Return (X, Y) of the center of cell containing provided text 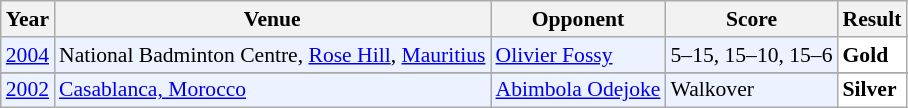
Gold (872, 55)
Casablanca, Morocco (272, 90)
Score (751, 19)
Venue (272, 19)
Result (872, 19)
2002 (28, 90)
Silver (872, 90)
Abimbola Odejoke (578, 90)
5–15, 15–10, 15–6 (751, 55)
National Badminton Centre, Rose Hill, Mauritius (272, 55)
Walkover (751, 90)
Olivier Fossy (578, 55)
2004 (28, 55)
Opponent (578, 19)
Year (28, 19)
